Identify which cell holds the provided text, then report its [x, y] central coordinate. 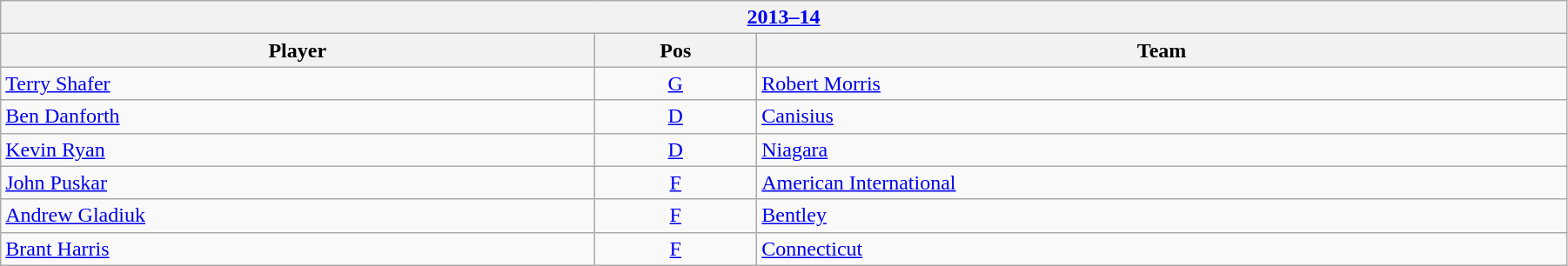
Kevin Ryan [298, 150]
Connecticut [1163, 249]
Canisius [1163, 116]
Brant Harris [298, 249]
Pos [675, 50]
Terry Shafer [298, 83]
2013–14 [784, 17]
Robert Morris [1163, 83]
Ben Danforth [298, 116]
Niagara [1163, 150]
American International [1163, 183]
John Puskar [298, 183]
Player [298, 50]
Bentley [1163, 216]
Andrew Gladiuk [298, 216]
G [675, 83]
Team [1163, 50]
